For the text-containing cell, return its midpoint in [x, y] coordinate format. 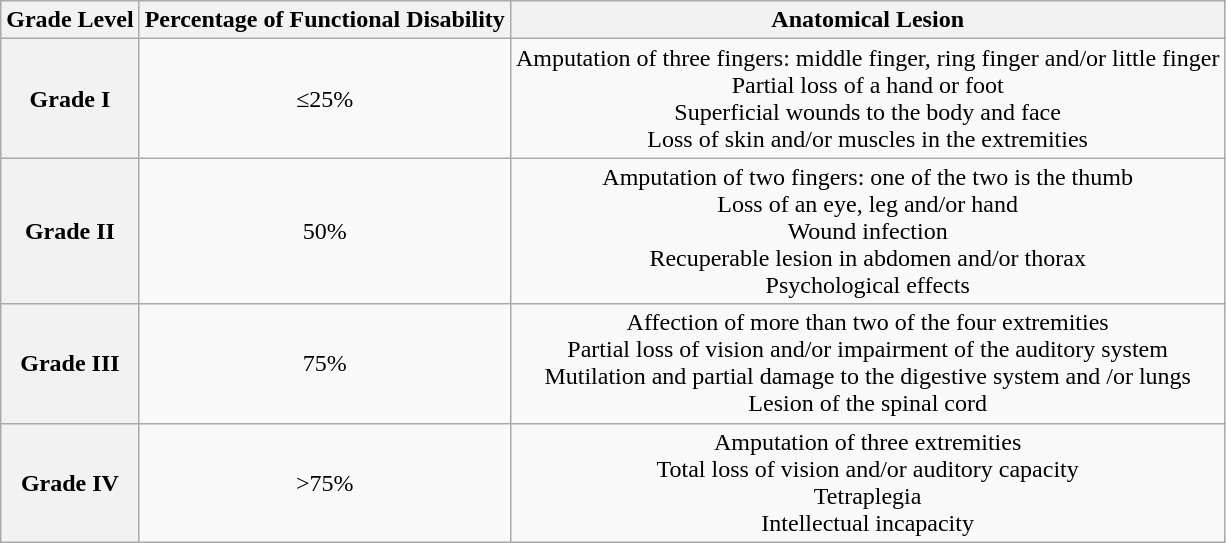
Grade I [70, 98]
≤25% [324, 98]
Amputation of three extremitiesTotal loss of vision and/or auditory capacityTetraplegiaIntellectual incapacity [868, 482]
Anatomical Lesion [868, 20]
Grade Level [70, 20]
Grade II [70, 231]
Grade IV [70, 482]
75% [324, 364]
50% [324, 231]
Percentage of Functional Disability [324, 20]
>75% [324, 482]
Grade III [70, 364]
